Pinpoint the cell where the given text exists, returning its (X, Y) midpoint coordinate. 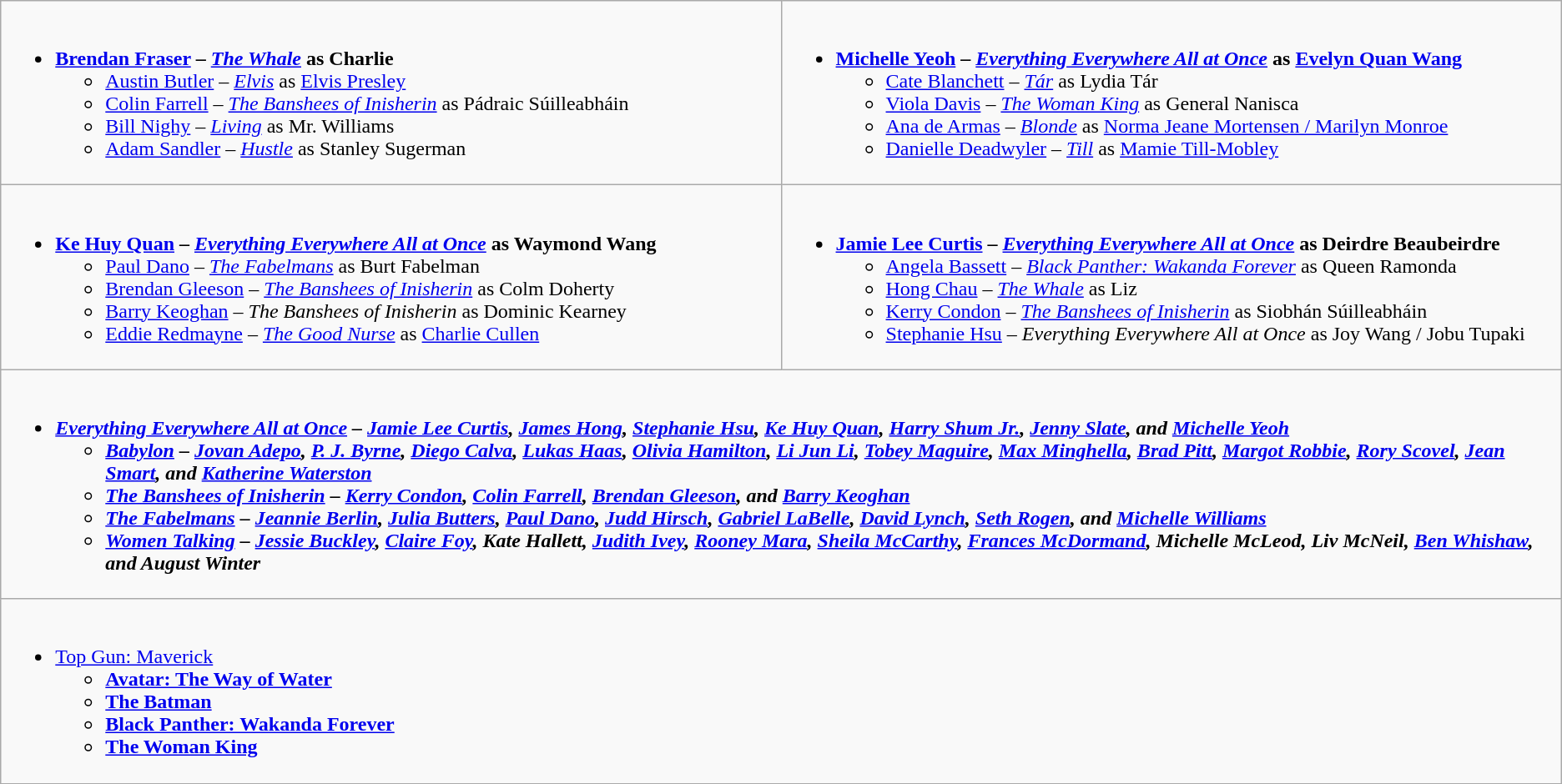
Top Gun: MaverickAvatar: The Way of WaterThe BatmanBlack Panther: Wakanda ForeverThe Woman King (781, 691)
